Pinpoint the cell where the given text exists, returning its [X, Y] midpoint coordinate. 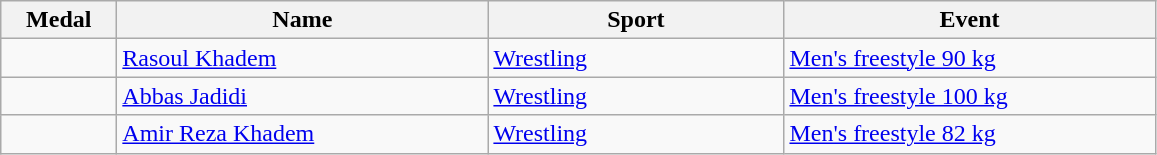
Amir Reza Khadem [302, 134]
Sport [636, 20]
Men's freestyle 82 kg [970, 134]
Name [302, 20]
Men's freestyle 90 kg [970, 58]
Abbas Jadidi [302, 96]
Men's freestyle 100 kg [970, 96]
Medal [59, 20]
Event [970, 20]
Rasoul Khadem [302, 58]
